Locate the cell with the specified text and output its [X, Y] center coordinate. 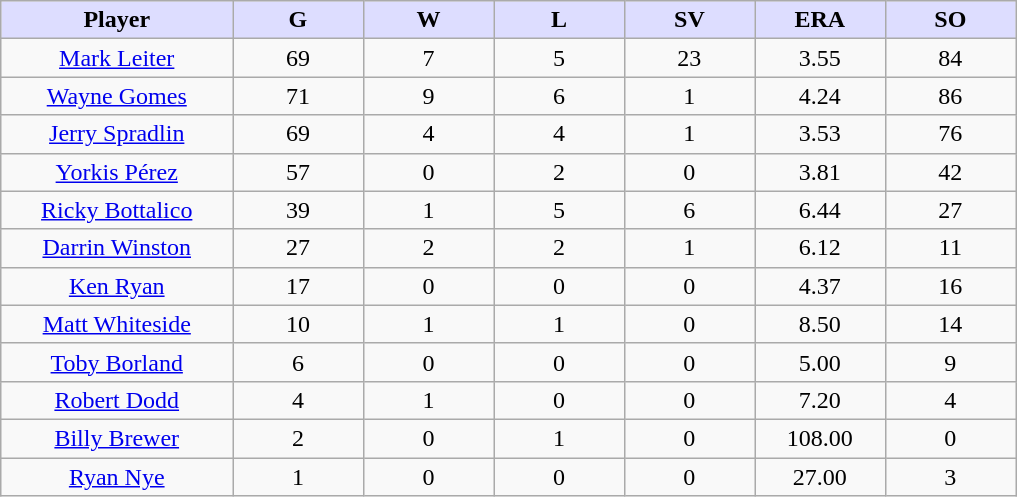
7 [428, 58]
8.50 [820, 324]
7.20 [820, 400]
Player [117, 20]
Jerry Spradlin [117, 134]
84 [950, 58]
39 [298, 210]
Ryan Nye [117, 477]
Toby Borland [117, 362]
SV [689, 20]
11 [950, 248]
Billy Brewer [117, 438]
3 [950, 477]
Mark Leiter [117, 58]
L [559, 20]
23 [689, 58]
4.37 [820, 286]
3.53 [820, 134]
4.24 [820, 96]
108.00 [820, 438]
6.44 [820, 210]
Wayne Gomes [117, 96]
42 [950, 172]
SO [950, 20]
Matt Whiteside [117, 324]
17 [298, 286]
Ken Ryan [117, 286]
14 [950, 324]
6.12 [820, 248]
16 [950, 286]
Yorkis Pérez [117, 172]
86 [950, 96]
10 [298, 324]
5.00 [820, 362]
76 [950, 134]
W [428, 20]
Robert Dodd [117, 400]
3.55 [820, 58]
71 [298, 96]
27.00 [820, 477]
Darrin Winston [117, 248]
G [298, 20]
57 [298, 172]
ERA [820, 20]
Ricky Bottalico [117, 210]
3.81 [820, 172]
